Determine the (x, y) coordinate at the center of the cell enclosing the given text.  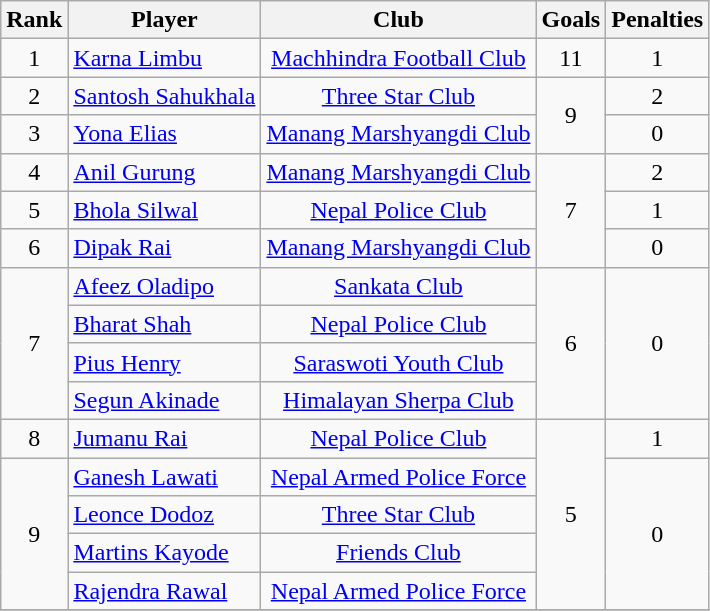
Santosh Sahukhala (164, 96)
3 (34, 134)
Saraswoti Youth Club (398, 362)
Leonce Dodoz (164, 515)
Anil Gurung (164, 172)
Machhindra Football Club (398, 58)
Goals (571, 20)
Rajendra Rawal (164, 591)
Dipak Rai (164, 248)
Bharat Shah (164, 324)
Segun Akinade (164, 400)
Bhola Silwal (164, 210)
Player (164, 20)
11 (571, 58)
Sankata Club (398, 286)
Penalties (658, 20)
Yona Elias (164, 134)
Rank (34, 20)
Afeez Oladipo (164, 286)
Martins Kayode (164, 553)
Karna Limbu (164, 58)
8 (34, 438)
4 (34, 172)
Jumanu Rai (164, 438)
Club (398, 20)
Friends Club (398, 553)
Pius Henry (164, 362)
Ganesh Lawati (164, 477)
Himalayan Sherpa Club (398, 400)
